Detect which cell encompasses the target text, then output its (x, y) center coordinate. 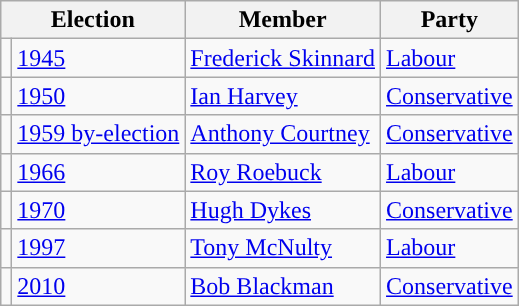
1966 (98, 172)
Election (93, 20)
Anthony Courtney (283, 134)
1970 (98, 210)
Hugh Dykes (283, 210)
Ian Harvey (283, 96)
Frederick Skinnard (283, 58)
Bob Blackman (283, 286)
Member (283, 20)
2010 (98, 286)
Tony McNulty (283, 248)
Party (450, 20)
1950 (98, 96)
1945 (98, 58)
1997 (98, 248)
Roy Roebuck (283, 172)
1959 by-election (98, 134)
